Identify which cell holds the provided text, then report its (x, y) central coordinate. 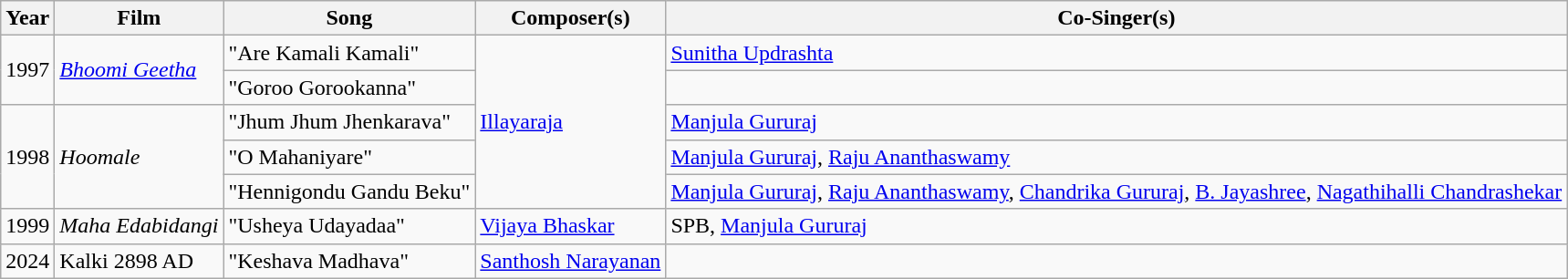
1998 (27, 157)
Year (27, 18)
Maha Edabidangi (139, 226)
"Jhum Jhum Jhenkarava" (349, 122)
1997 (27, 70)
Manjula Gururaj, Raju Ananthaswamy, Chandrika Gururaj, B. Jayashree, Nagathihalli Chandrashekar (1116, 191)
Manjula Gururaj, Raju Ananthaswamy (1116, 157)
Hoomale (139, 157)
"Hennigondu Gandu Beku" (349, 191)
Illayaraja (571, 122)
"Goroo Gorookanna" (349, 88)
Sunitha Updrashta (1116, 53)
2024 (27, 261)
"Usheya Udayadaa" (349, 226)
"O Mahaniyare" (349, 157)
"Keshava Madhava" (349, 261)
SPB, Manjula Gururaj (1116, 226)
Song (349, 18)
Vijaya Bhaskar (571, 226)
Santhosh Narayanan (571, 261)
Co-Singer(s) (1116, 18)
Bhoomi Geetha (139, 70)
Film (139, 18)
1999 (27, 226)
Kalki 2898 AD (139, 261)
"Are Kamali Kamali" (349, 53)
Manjula Gururaj (1116, 122)
Composer(s) (571, 18)
